Find where the given text appears and provide that cell's center as (X, Y) coordinate. 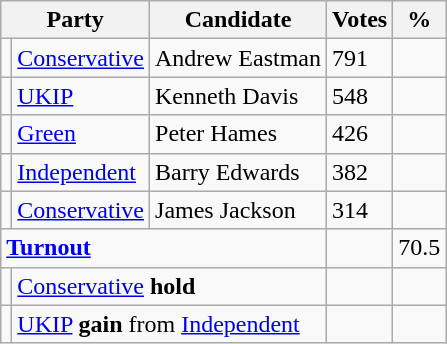
Green (81, 134)
% (420, 20)
Peter Hames (238, 134)
Party (76, 20)
548 (360, 96)
Kenneth Davis (238, 96)
Turnout (164, 248)
314 (360, 210)
Barry Edwards (238, 172)
UKIP (81, 96)
Candidate (238, 20)
70.5 (420, 248)
791 (360, 58)
Votes (360, 20)
Conservative hold (170, 286)
426 (360, 134)
Independent (81, 172)
382 (360, 172)
Andrew Eastman (238, 58)
James Jackson (238, 210)
UKIP gain from Independent (170, 324)
